Search for the cell housing the specified text and yield its [x, y] center coordinate. 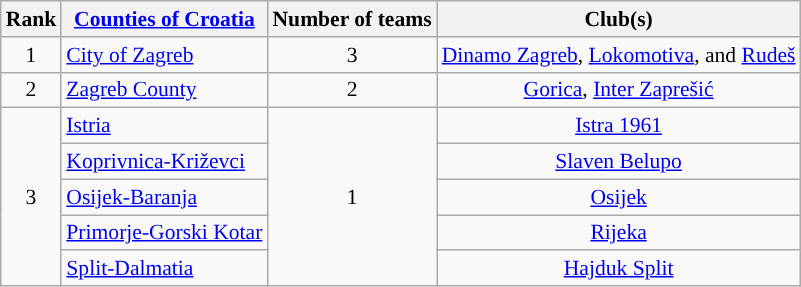
Zagreb County [164, 90]
Istra 1961 [619, 126]
Primorje-Gorski Kotar [164, 233]
Counties of Croatia [164, 19]
City of Zagreb [164, 55]
Osijek-Baranja [164, 197]
Istria [164, 126]
Slaven Belupo [619, 162]
Dinamo Zagreb, Lokomotiva, and Rudeš [619, 55]
Hajduk Split [619, 269]
Koprivnica-Križevci [164, 162]
Osijek [619, 197]
Number of teams [352, 19]
Club(s) [619, 19]
Gorica, Inter Zaprešić [619, 90]
Split-Dalmatia [164, 269]
Rijeka [619, 233]
Rank [32, 19]
